Return the (X, Y) coordinate for the center point of the cell that contains the specified text.  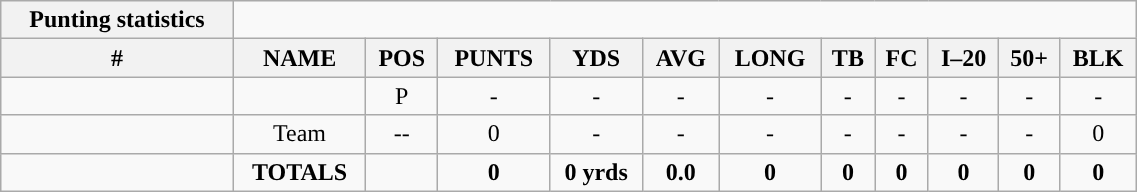
AVG (681, 58)
50+ (1030, 58)
P (402, 96)
Punting statistics (118, 20)
LONG (770, 58)
TB (848, 58)
-- (402, 134)
# (118, 58)
Team (299, 134)
PUNTS (494, 58)
NAME (299, 58)
0.0 (681, 172)
0 yrds (596, 172)
POS (402, 58)
TOTALS (299, 172)
I–20 (963, 58)
YDS (596, 58)
FC (902, 58)
BLK (1098, 58)
